Find where the given text appears and provide that cell's center as [x, y] coordinate. 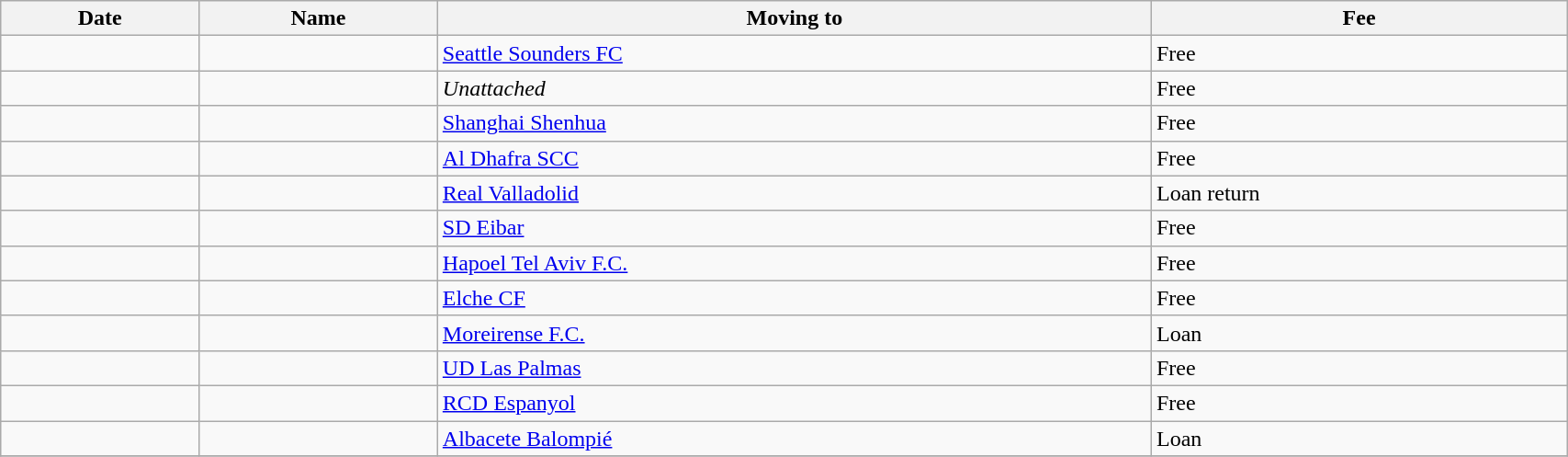
Date [100, 18]
UD Las Palmas [794, 368]
Moreirense F.C. [794, 333]
Shanghai Shenhua [794, 123]
Fee [1359, 18]
Loan return [1359, 193]
Real Valladolid [794, 193]
Moving to [794, 18]
Hapoel Tel Aviv F.C. [794, 263]
Name [319, 18]
Seattle Sounders FC [794, 53]
Unattached [794, 88]
Al Dhafra SCC [794, 158]
RCD Espanyol [794, 403]
Elche CF [794, 298]
Albacete Balompié [794, 439]
SD Eibar [794, 228]
